Output the (x, y) coordinate of the center of the cell containing the given text.  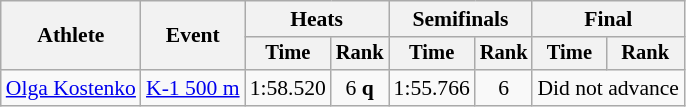
6 q (360, 88)
1:58.520 (288, 88)
Semifinals (461, 19)
Final (608, 19)
Heats (317, 19)
6 (504, 88)
Olga Kostenko (71, 88)
K-1 500 m (193, 88)
1:55.766 (432, 88)
Event (193, 36)
Did not advance (608, 88)
Athlete (71, 36)
